Extract the [X, Y] coordinate from the center of the cell holding the provided text.  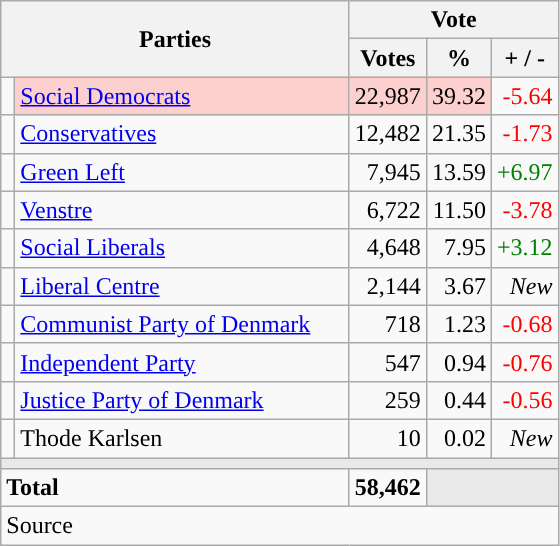
+ / - [524, 58]
4,648 [388, 248]
0.94 [458, 362]
% [458, 58]
Total [176, 488]
-3.78 [524, 210]
2,144 [388, 286]
+6.97 [524, 172]
Social Liberals [182, 248]
13.59 [458, 172]
7,945 [388, 172]
Social Democrats [182, 96]
-0.68 [524, 324]
7.95 [458, 248]
11.50 [458, 210]
-5.64 [524, 96]
Communist Party of Denmark [182, 324]
39.32 [458, 96]
Vote [454, 20]
Conservatives [182, 134]
-0.56 [524, 400]
3.67 [458, 286]
Parties [176, 39]
Green Left [182, 172]
259 [388, 400]
22,987 [388, 96]
Independent Party [182, 362]
Justice Party of Denmark [182, 400]
+3.12 [524, 248]
58,462 [388, 488]
1.23 [458, 324]
6,722 [388, 210]
0.44 [458, 400]
-1.73 [524, 134]
547 [388, 362]
12,482 [388, 134]
0.02 [458, 438]
-0.76 [524, 362]
Votes [388, 58]
Thode Karlsen [182, 438]
21.35 [458, 134]
Liberal Centre [182, 286]
Venstre [182, 210]
10 [388, 438]
Source [280, 526]
718 [388, 324]
